Pinpoint the cell where the given text exists, returning its (X, Y) midpoint coordinate. 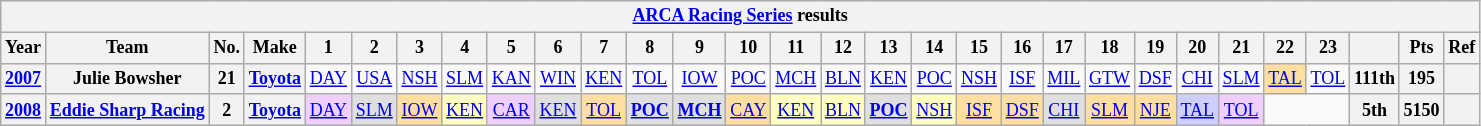
8 (650, 48)
20 (1197, 48)
Eddie Sharp Racing (127, 110)
5th (1375, 110)
3 (420, 48)
5150 (1422, 110)
ARCA Racing Series results (740, 16)
7 (604, 48)
No. (226, 48)
GTW (1110, 78)
9 (700, 48)
11 (796, 48)
16 (1022, 48)
5 (511, 48)
CAY (748, 110)
Julie Bowsher (127, 78)
17 (1064, 48)
MIL (1064, 78)
Make (274, 48)
6 (558, 48)
USA (374, 78)
Year (24, 48)
Team (127, 48)
Ref (1462, 48)
WIN (558, 78)
1 (328, 48)
15 (980, 48)
22 (1285, 48)
18 (1110, 48)
CAR (511, 110)
Pts (1422, 48)
4 (465, 48)
111th (1375, 78)
14 (934, 48)
13 (888, 48)
195 (1422, 78)
NJE (1155, 110)
KAN (511, 78)
19 (1155, 48)
2007 (24, 78)
2008 (24, 110)
12 (844, 48)
23 (1328, 48)
10 (748, 48)
